Capture the cell that displays the provided text and extract its [x, y] central coordinate. 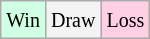
Win [24, 20]
Draw [72, 20]
Loss [126, 20]
